Provide the [x, y] coordinate of the cell's center where the given text is located.  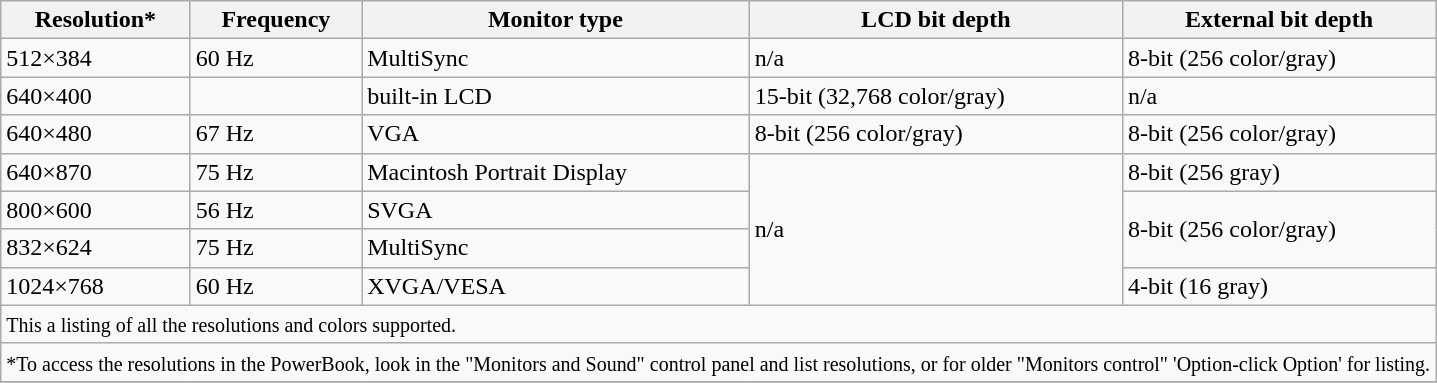
SVGA [556, 210]
1024×768 [96, 286]
LCD bit depth [936, 20]
VGA [556, 134]
Resolution* [96, 20]
XVGA/VESA [556, 286]
640×400 [96, 96]
Macintosh Portrait Display [556, 172]
built-in LCD [556, 96]
832×624 [96, 248]
This a listing of all the resolutions and colors supported. [718, 324]
Monitor type [556, 20]
15-bit (32,768 color/gray) [936, 96]
4-bit (16 gray) [1278, 286]
640×480 [96, 134]
800×600 [96, 210]
56 Hz [276, 210]
512×384 [96, 58]
Frequency [276, 20]
640×870 [96, 172]
67 Hz [276, 134]
8-bit (256 gray) [1278, 172]
External bit depth [1278, 20]
